Search for the cell housing the specified text and yield its [X, Y] center coordinate. 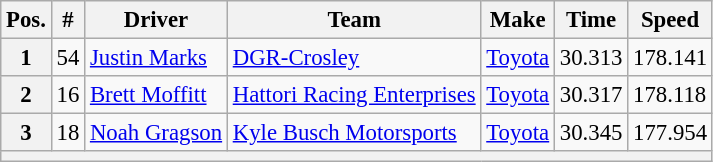
1 [26, 58]
Brett Moffitt [156, 95]
Team [354, 20]
Justin Marks [156, 58]
54 [68, 58]
18 [68, 133]
Kyle Busch Motorsports [354, 133]
178.118 [670, 95]
177.954 [670, 133]
2 [26, 95]
Noah Gragson [156, 133]
3 [26, 133]
16 [68, 95]
Driver [156, 20]
30.345 [590, 133]
30.317 [590, 95]
Make [518, 20]
# [68, 20]
Pos. [26, 20]
178.141 [670, 58]
30.313 [590, 58]
Speed [670, 20]
Hattori Racing Enterprises [354, 95]
Time [590, 20]
DGR-Crosley [354, 58]
